Extract the (x, y) coordinate from the center of the cell holding the provided text.  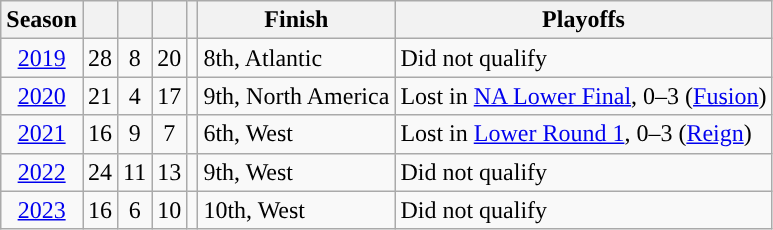
24 (100, 172)
Lost in NA Lower Final, 0–3 (Fusion) (584, 96)
9th, West (296, 172)
28 (100, 58)
6th, West (296, 134)
Season (42, 20)
13 (170, 172)
17 (170, 96)
Finish (296, 20)
2022 (42, 172)
21 (100, 96)
6 (135, 210)
Lost in Lower Round 1, 0–3 (Reign) (584, 134)
2019 (42, 58)
2021 (42, 134)
20 (170, 58)
11 (135, 172)
Playoffs (584, 20)
9th, North America (296, 96)
10th, West (296, 210)
8th, Atlantic (296, 58)
8 (135, 58)
10 (170, 210)
2023 (42, 210)
9 (135, 134)
2020 (42, 96)
7 (170, 134)
4 (135, 96)
